Capture the cell that displays the provided text and extract its [X, Y] central coordinate. 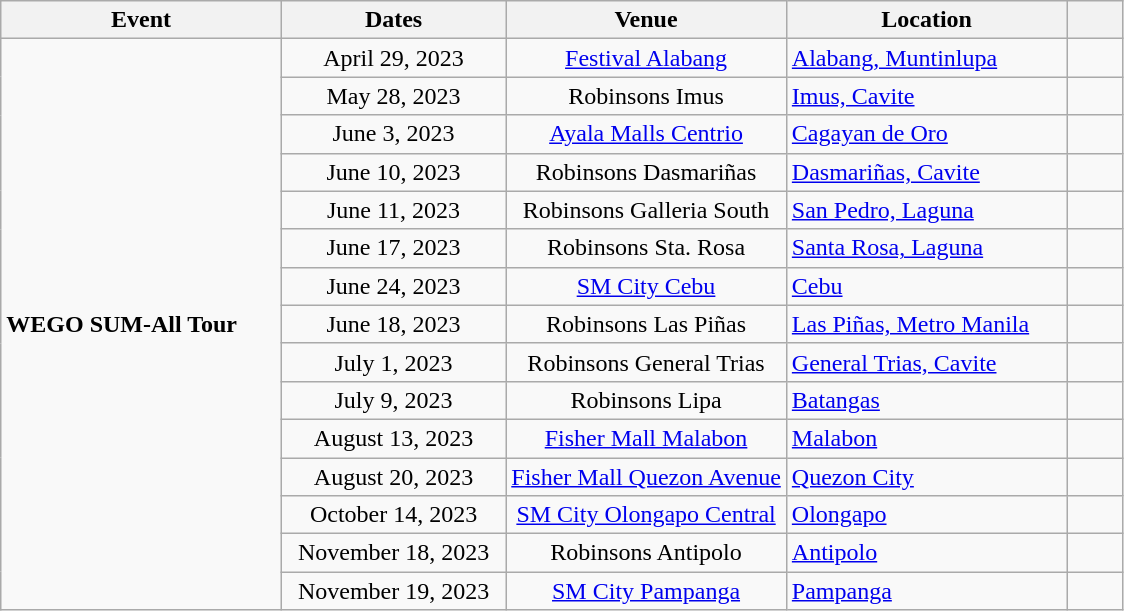
Dasmariñas, Cavite [926, 172]
SM City Olongapo Central [646, 515]
Imus, Cavite [926, 96]
Fisher Mall Malabon [646, 438]
SM City Pampanga [646, 591]
Pampanga [926, 591]
Robinsons General Trias [646, 362]
WEGO SUM-All Tour [142, 324]
Malabon [926, 438]
SM City Cebu [646, 286]
Festival Alabang [646, 58]
July 1, 2023 [393, 362]
November 19, 2023 [393, 591]
August 20, 2023 [393, 477]
Cebu [926, 286]
Robinsons Las Piñas [646, 324]
May 28, 2023 [393, 96]
Alabang, Muntinlupa [926, 58]
Santa Rosa, Laguna [926, 248]
San Pedro, Laguna [926, 210]
July 9, 2023 [393, 400]
Las Piñas, Metro Manila [926, 324]
June 18, 2023 [393, 324]
Batangas [926, 400]
Venue [646, 20]
August 13, 2023 [393, 438]
General Trias, Cavite [926, 362]
Fisher Mall Quezon Avenue [646, 477]
Cagayan de Oro [926, 134]
October 14, 2023 [393, 515]
Event [142, 20]
Quezon City [926, 477]
June 24, 2023 [393, 286]
April 29, 2023 [393, 58]
Robinsons Antipolo [646, 553]
Robinsons Dasmariñas [646, 172]
Robinsons Imus [646, 96]
June 11, 2023 [393, 210]
Robinsons Sta. Rosa [646, 248]
Ayala Malls Centrio [646, 134]
Robinsons Galleria South [646, 210]
Robinsons Lipa [646, 400]
June 3, 2023 [393, 134]
Olongapo [926, 515]
Antipolo [926, 553]
June 10, 2023 [393, 172]
Location [926, 20]
Dates [393, 20]
November 18, 2023 [393, 553]
June 17, 2023 [393, 248]
